Locate the cell with the specified text and output its [X, Y] center coordinate. 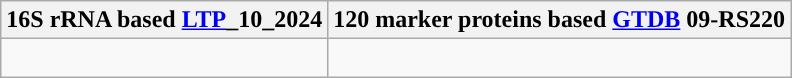
120 marker proteins based GTDB 09-RS220 [560, 20]
16S rRNA based LTP_10_2024 [164, 20]
